Determine the (X, Y) coordinate at the center of the cell enclosing the given text.  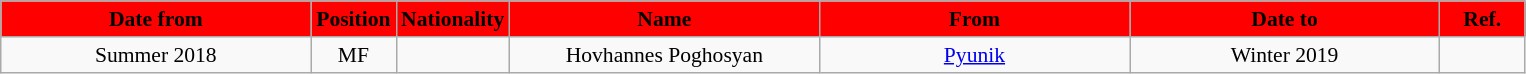
Hovhannes Poghosyan (664, 55)
Pyunik (974, 55)
Date to (1285, 19)
Date from (156, 19)
Position (354, 19)
Name (664, 19)
Ref. (1482, 19)
Winter 2019 (1285, 55)
Summer 2018 (156, 55)
From (974, 19)
Nationality (452, 19)
MF (354, 55)
